Capture the cell that displays the provided text and extract its (X, Y) central coordinate. 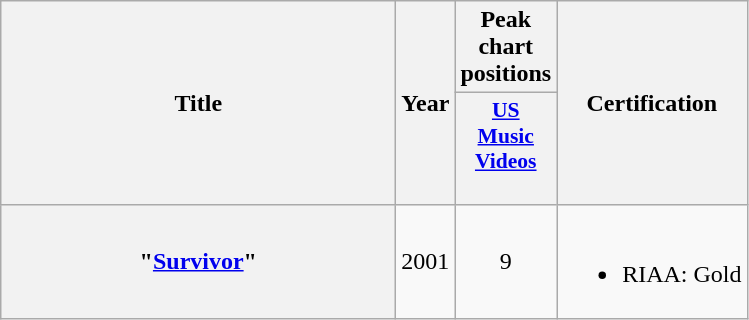
Certification (652, 103)
9 (506, 262)
Year (426, 103)
Peak chart positions (506, 47)
USMusicVideos (506, 149)
Title (198, 103)
RIAA: Gold (652, 262)
"Survivor" (198, 262)
2001 (426, 262)
